Output the (x, y) coordinate of the center of the cell containing the given text.  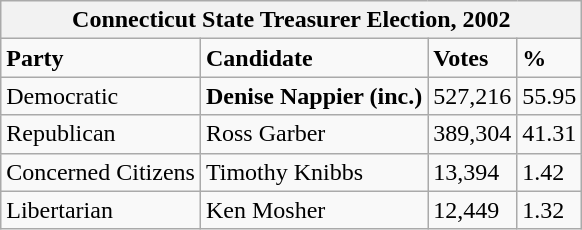
Ross Garber (314, 134)
Party (101, 58)
Candidate (314, 58)
Connecticut State Treasurer Election, 2002 (292, 20)
527,216 (472, 96)
Votes (472, 58)
% (550, 58)
55.95 (550, 96)
Concerned Citizens (101, 172)
Ken Mosher (314, 210)
Denise Nappier (inc.) (314, 96)
Republican (101, 134)
Timothy Knibbs (314, 172)
Libertarian (101, 210)
389,304 (472, 134)
1.32 (550, 210)
41.31 (550, 134)
12,449 (472, 210)
1.42 (550, 172)
13,394 (472, 172)
Democratic (101, 96)
